From the cell containing the given text, extract its center point as [x, y] coordinate. 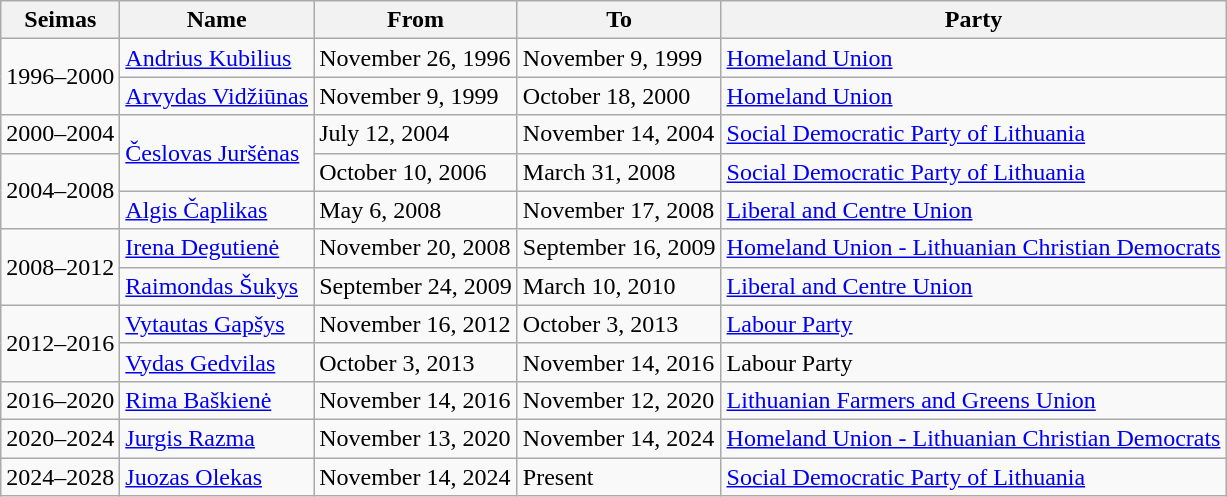
Raimondas Šukys [217, 286]
Name [217, 20]
July 12, 2004 [416, 134]
Algis Čaplikas [217, 210]
November 16, 2012 [416, 324]
Seimas [60, 20]
Vydas Gedvilas [217, 362]
Vytautas Gapšys [217, 324]
2004–2008 [60, 191]
November 20, 2008 [416, 248]
November 13, 2020 [416, 438]
2000–2004 [60, 134]
November 12, 2020 [619, 400]
To [619, 20]
Juozas Olekas [217, 477]
November 14, 2004 [619, 134]
March 10, 2010 [619, 286]
Lithuanian Farmers and Greens Union [974, 400]
November 26, 1996 [416, 58]
Česlovas Juršėnas [217, 153]
2008–2012 [60, 267]
November 17, 2008 [619, 210]
May 6, 2008 [416, 210]
September 24, 2009 [416, 286]
From [416, 20]
Party [974, 20]
October 10, 2006 [416, 172]
September 16, 2009 [619, 248]
2024–2028 [60, 477]
Rima Baškienė [217, 400]
2016–2020 [60, 400]
Arvydas Vidžiūnas [217, 96]
Irena Degutienė [217, 248]
2012–2016 [60, 343]
Present [619, 477]
October 18, 2000 [619, 96]
Andrius Kubilius [217, 58]
1996–2000 [60, 77]
2020–2024 [60, 438]
Jurgis Razma [217, 438]
March 31, 2008 [619, 172]
